Detect which cell encompasses the target text, then output its (X, Y) center coordinate. 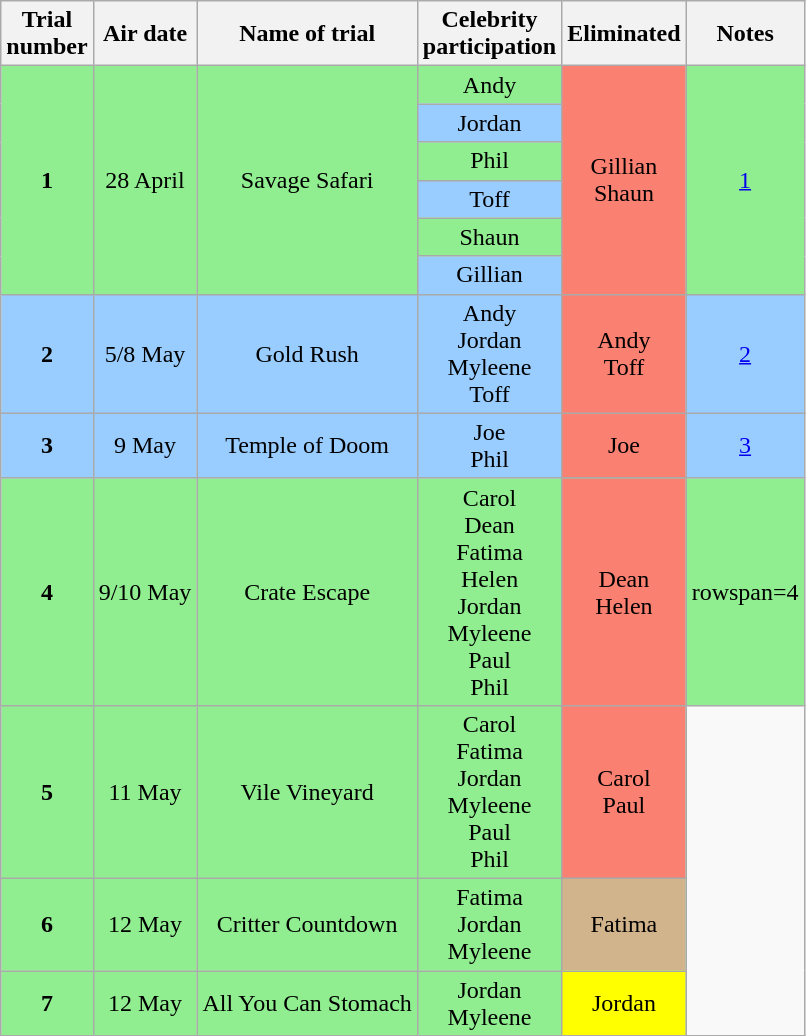
CarolDeanFatimaHelenJordanMyleenePaulPhil (489, 592)
Shaun (489, 237)
JordanMyleene (489, 1002)
Celebrityparticipation (489, 34)
Trialnumber (47, 34)
AndyToff (624, 354)
Joe (624, 446)
9 May (145, 446)
Savage Safari (307, 180)
4 (47, 592)
5 (47, 792)
Name of trial (307, 34)
Notes (745, 34)
Air date (145, 34)
CarolFatimaJordanMyleenePaulPhil (489, 792)
CarolPaul (624, 792)
Crate Escape (307, 592)
11 May (145, 792)
Temple of Doom (307, 446)
9/10 May (145, 592)
All You Can Stomach (307, 1002)
FatimaJordanMyleene (489, 924)
Fatima (624, 924)
28 April (145, 180)
7 (47, 1002)
DeanHelen (624, 592)
Eliminated (624, 34)
6 (47, 924)
AndyJordanMyleeneToff (489, 354)
rowspan=4 (745, 592)
Vile Vineyard (307, 792)
Toff (489, 199)
Gillian (489, 275)
Critter Countdown (307, 924)
GillianShaun (624, 180)
Gold Rush (307, 354)
Phil (489, 161)
JoePhil (489, 446)
Andy (489, 85)
5/8 May (145, 354)
